For the text-containing cell, return its midpoint in (x, y) coordinate format. 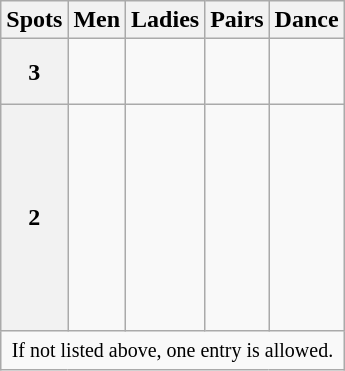
If not listed above, one entry is allowed. (172, 350)
2 (34, 218)
Pairs (237, 20)
Spots (34, 20)
Men (97, 20)
Ladies (166, 20)
3 (34, 72)
Dance (306, 20)
